Detect which cell encompasses the target text, then output its [X, Y] center coordinate. 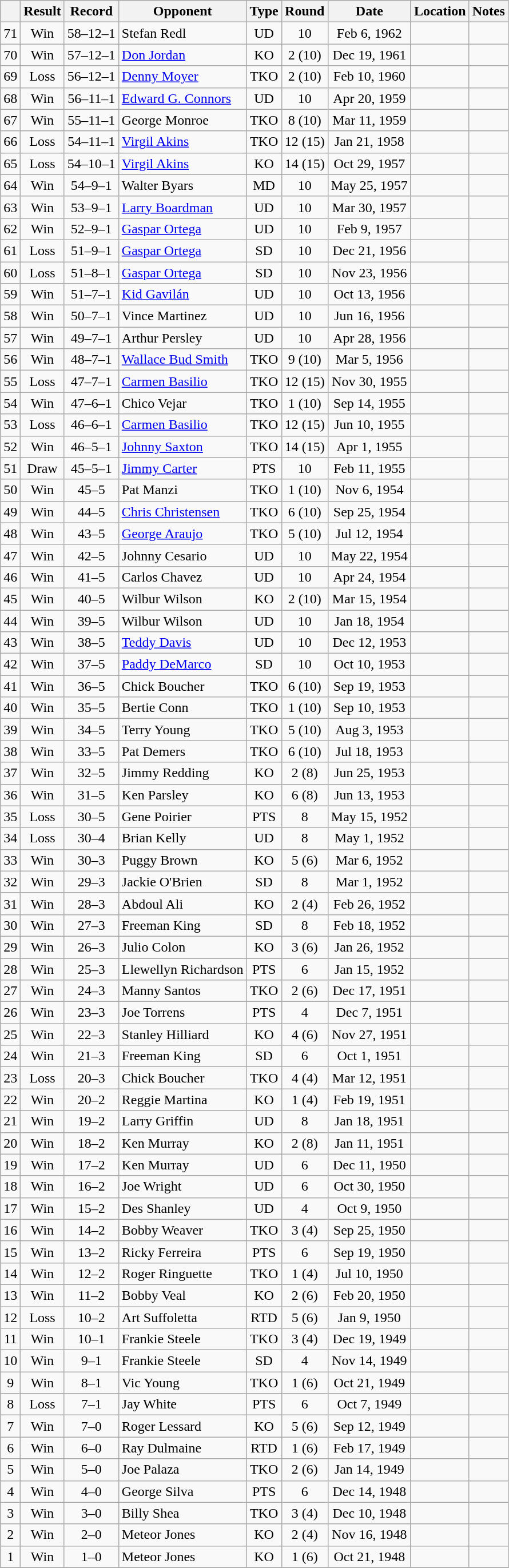
Opponent [182, 11]
45 [10, 599]
Nov 6, 1954 [369, 490]
May 25, 1957 [369, 185]
35 [10, 817]
Walter Byars [182, 185]
49–7–1 [92, 338]
23–3 [92, 1013]
Vince Martinez [182, 316]
61 [10, 250]
57 [10, 338]
Larry Griffin [182, 1121]
42 [10, 664]
51–8–1 [92, 273]
43 [10, 643]
70 [10, 55]
Billy Shea [182, 1513]
62 [10, 229]
3–0 [92, 1513]
56–12–1 [92, 77]
45–5 [92, 490]
14 [10, 1273]
Mar 30, 1957 [369, 207]
32 [10, 882]
Oct 21, 1949 [369, 1383]
18–2 [92, 1143]
9 (10) [304, 360]
65 [10, 164]
Bobby Weaver [182, 1230]
Round [304, 11]
Roger Ringuette [182, 1273]
54–11–1 [92, 142]
7–1 [92, 1404]
Date [369, 11]
38–5 [92, 643]
43–5 [92, 534]
Johnny Saxton [182, 447]
Stanley Hilliard [182, 1034]
1 [10, 1557]
Jan 11, 1951 [369, 1143]
Dec 11, 1950 [369, 1165]
Reggie Martina [182, 1100]
9–1 [92, 1361]
46–5–1 [92, 447]
Manny Santos [182, 991]
68 [10, 98]
Jimmy Redding [182, 773]
42–5 [92, 555]
24–3 [92, 991]
Wallace Bud Smith [182, 360]
5–0 [92, 1470]
14–2 [92, 1230]
May 22, 1954 [369, 555]
54 [10, 403]
15–2 [92, 1208]
16–2 [92, 1187]
20–2 [92, 1100]
Oct 9, 1950 [369, 1208]
63 [10, 207]
Notes [488, 11]
52–9–1 [92, 229]
Result [42, 11]
49 [10, 512]
36–5 [92, 686]
Jan 18, 1954 [369, 620]
6–0 [92, 1448]
Jun 16, 1956 [369, 316]
53 [10, 425]
34–5 [92, 730]
Type [264, 11]
35–5 [92, 708]
Aug 3, 1953 [369, 730]
Jackie O'Brien [182, 882]
Oct 10, 1953 [369, 664]
17–2 [92, 1165]
Oct 30, 1950 [369, 1187]
30–3 [92, 860]
Jul 18, 1953 [369, 751]
Feb 19, 1951 [369, 1100]
Brian Kelly [182, 838]
4 (6) [304, 1034]
29–3 [92, 882]
47 [10, 555]
59 [10, 295]
Oct 21, 1948 [369, 1557]
Bertie Conn [182, 708]
Teddy Davis [182, 643]
27 [10, 991]
Sep 25, 1950 [369, 1230]
Joe Torrens [182, 1013]
13 [10, 1295]
Nov 30, 1955 [369, 381]
40 [10, 708]
7 [10, 1426]
25 [10, 1034]
7–0 [92, 1426]
Oct 29, 1957 [369, 164]
50–7–1 [92, 316]
Mar 12, 1951 [369, 1078]
Sep 25, 1954 [369, 512]
20 [10, 1143]
Apr 24, 1954 [369, 577]
8 (10) [304, 120]
Jan 26, 1952 [369, 947]
45–5–1 [92, 468]
Art Suffoletta [182, 1317]
Edward G. Connors [182, 98]
Sep 10, 1953 [369, 708]
19–2 [92, 1121]
10–2 [92, 1317]
48–7–1 [92, 360]
23 [10, 1078]
51 [10, 468]
Denny Moyer [182, 77]
29 [10, 947]
Nov 14, 1949 [369, 1361]
54–9–1 [92, 185]
30 [10, 925]
Nov 16, 1948 [369, 1535]
Jan 15, 1952 [369, 969]
36 [10, 795]
Feb 18, 1952 [369, 925]
32–5 [92, 773]
Llewellyn Richardson [182, 969]
44 [10, 620]
Oct 1, 1951 [369, 1056]
39–5 [92, 620]
Jan 9, 1950 [369, 1317]
Dec 7, 1951 [369, 1013]
Paddy DeMarco [182, 664]
38 [10, 751]
Sep 12, 1949 [369, 1426]
Jul 12, 1954 [369, 534]
Abdoul Ali [182, 904]
15 [10, 1252]
4–0 [92, 1491]
George Monroe [182, 120]
57–12–1 [92, 55]
48 [10, 534]
21 [10, 1121]
Mar 15, 1954 [369, 599]
18 [10, 1187]
6 (8) [304, 795]
55 [10, 381]
Dec 21, 1956 [369, 250]
24 [10, 1056]
34 [10, 838]
Feb 10, 1960 [369, 77]
58–12–1 [92, 33]
May 15, 1952 [369, 817]
66 [10, 142]
Stefan Redl [182, 33]
Dec 12, 1953 [369, 643]
Feb 20, 1950 [369, 1295]
Joe Palaza [182, 1470]
37 [10, 773]
Feb 26, 1952 [369, 904]
Sep 19, 1953 [369, 686]
46 [10, 577]
64 [10, 185]
28–3 [92, 904]
12–2 [92, 1273]
Gene Poirier [182, 817]
33 [10, 860]
Roger Lessard [182, 1426]
Chico Vejar [182, 403]
28 [10, 969]
Nov 23, 1956 [369, 273]
4 (4) [304, 1078]
Jan 18, 1951 [369, 1121]
Jul 10, 1950 [369, 1273]
22 [10, 1100]
10–1 [92, 1339]
51–7–1 [92, 295]
MD [264, 185]
Nov 27, 1951 [369, 1034]
Johnny Cesario [182, 555]
George Araujo [182, 534]
21–3 [92, 1056]
Jan 14, 1949 [369, 1470]
27–3 [92, 925]
Mar 11, 1959 [369, 120]
51–9–1 [92, 250]
55–11–1 [92, 120]
47–7–1 [92, 381]
Location [440, 11]
Vic Young [182, 1383]
Larry Boardman [182, 207]
Pat Demers [182, 751]
Feb 11, 1955 [369, 468]
Dec 14, 1948 [369, 1491]
Dec 19, 1961 [369, 55]
Ray Dulmaine [182, 1448]
Jay White [182, 1404]
41–5 [92, 577]
Julio Colon [182, 947]
31–5 [92, 795]
Joe Wright [182, 1187]
Feb 6, 1962 [369, 33]
2–0 [92, 1535]
George Silva [182, 1491]
53–9–1 [92, 207]
Jimmy Carter [182, 468]
58 [10, 316]
13–2 [92, 1252]
44–5 [92, 512]
33–5 [92, 751]
Des Shanley [182, 1208]
11–2 [92, 1295]
Oct 7, 1949 [369, 1404]
71 [10, 33]
Mar 6, 1952 [369, 860]
5 [10, 1470]
41 [10, 686]
Jan 21, 1958 [369, 142]
9 [10, 1383]
Dec 19, 1949 [369, 1339]
54–10–1 [92, 164]
Chris Christensen [182, 512]
26–3 [92, 947]
12 [10, 1317]
25–3 [92, 969]
Apr 20, 1959 [369, 98]
3 [10, 1513]
20–3 [92, 1078]
Oct 13, 1956 [369, 295]
11 [10, 1339]
Bobby Veal [182, 1295]
56–11–1 [92, 98]
67 [10, 120]
46–6–1 [92, 425]
Ken Parsley [182, 795]
Jun 13, 1953 [369, 795]
8–1 [92, 1383]
52 [10, 447]
19 [10, 1165]
69 [10, 77]
Apr 28, 1956 [369, 338]
Jun 10, 1955 [369, 425]
56 [10, 360]
Apr 1, 1955 [369, 447]
Draw [42, 468]
Kid Gavilán [182, 295]
17 [10, 1208]
50 [10, 490]
Mar 1, 1952 [369, 882]
Feb 17, 1949 [369, 1448]
26 [10, 1013]
30–5 [92, 817]
16 [10, 1230]
22–3 [92, 1034]
47–6–1 [92, 403]
Ricky Ferreira [182, 1252]
Record [92, 11]
30–4 [92, 838]
Pat Manzi [182, 490]
Arthur Persley [182, 338]
40–5 [92, 599]
Mar 5, 1956 [369, 360]
Puggy Brown [182, 860]
Jun 25, 1953 [369, 773]
3 (6) [304, 947]
31 [10, 904]
Sep 14, 1955 [369, 403]
Dec 10, 1948 [369, 1513]
Carlos Chavez [182, 577]
1–0 [92, 1557]
Feb 9, 1957 [369, 229]
Sep 19, 1950 [369, 1252]
Dec 17, 1951 [369, 991]
37–5 [92, 664]
2 [10, 1535]
Terry Young [182, 730]
Don Jordan [182, 55]
60 [10, 273]
39 [10, 730]
May 1, 1952 [369, 838]
